Locate the cell with the specified text and output its (x, y) center coordinate. 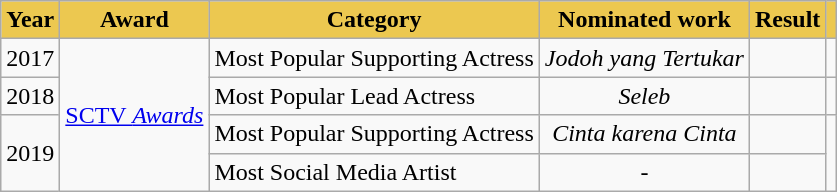
Award (134, 20)
2019 (30, 153)
Result (787, 20)
2017 (30, 58)
Cinta karena Cinta (644, 134)
Category (374, 20)
Nominated work (644, 20)
Year (30, 20)
SCTV Awards (134, 115)
Jodoh yang Tertukar (644, 58)
Seleb (644, 96)
2018 (30, 96)
Most Popular Lead Actress (374, 96)
- (644, 172)
Most Social Media Artist (374, 172)
